Detect which cell encompasses the target text, then output its (X, Y) center coordinate. 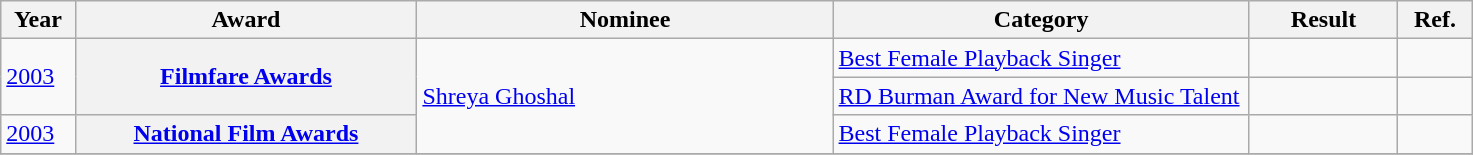
Result (1324, 20)
Year (38, 20)
National Film Awards (246, 134)
RD Burman Award for New Music Talent (1041, 96)
Filmfare Awards (246, 77)
Award (246, 20)
Ref. (1435, 20)
Nominee (625, 20)
Category (1041, 20)
Shreya Ghoshal (625, 96)
